Detect which cell encompasses the target text, then output its [x, y] center coordinate. 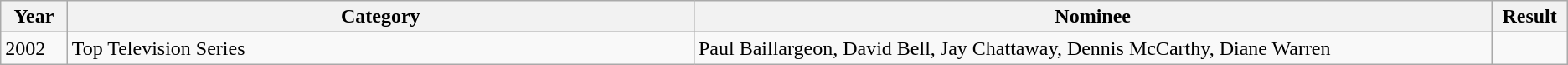
Paul Baillargeon, David Bell, Jay Chattaway, Dennis McCarthy, Diane Warren [1092, 48]
Result [1529, 17]
Nominee [1092, 17]
Category [380, 17]
Top Television Series [380, 48]
2002 [34, 48]
Year [34, 17]
